Output the (X, Y) coordinate of the center of the cell containing the given text.  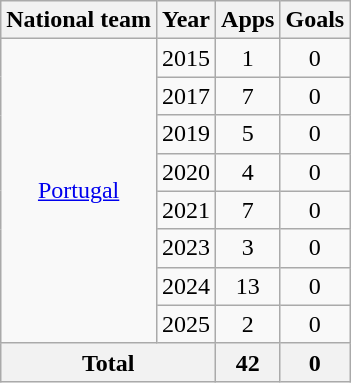
2025 (186, 324)
2024 (186, 286)
2019 (186, 134)
1 (248, 58)
13 (248, 286)
2020 (186, 172)
National team (79, 20)
2 (248, 324)
5 (248, 134)
2015 (186, 58)
4 (248, 172)
2021 (186, 210)
Portugal (79, 191)
2017 (186, 96)
Apps (248, 20)
42 (248, 362)
Total (108, 362)
3 (248, 248)
Goals (315, 20)
2023 (186, 248)
Year (186, 20)
